Extract the (x, y) coordinate from the center of the cell holding the provided text.  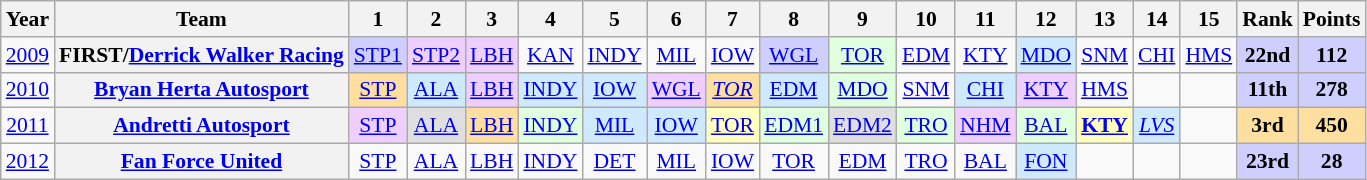
2010 (28, 90)
9 (862, 19)
KAN (550, 55)
7 (732, 19)
2011 (28, 126)
6 (676, 19)
14 (1156, 19)
112 (1332, 55)
278 (1332, 90)
23rd (1268, 162)
DET (614, 162)
EDM1 (794, 126)
3rd (1268, 126)
2 (436, 19)
Team (202, 19)
28 (1332, 162)
22nd (1268, 55)
STP1 (378, 55)
12 (1046, 19)
450 (1332, 126)
NHM (986, 126)
Rank (1268, 19)
15 (1208, 19)
1 (378, 19)
Points (1332, 19)
FON (1046, 162)
11th (1268, 90)
Bryan Herta Autosport (202, 90)
2012 (28, 162)
Andretti Autosport (202, 126)
Year (28, 19)
EDM2 (862, 126)
STP2 (436, 55)
FIRST/Derrick Walker Racing (202, 55)
3 (492, 19)
5 (614, 19)
10 (926, 19)
Fan Force United (202, 162)
8 (794, 19)
LVS (1156, 126)
4 (550, 19)
11 (986, 19)
2009 (28, 55)
13 (1104, 19)
